For the text-containing cell, return its midpoint in (X, Y) coordinate format. 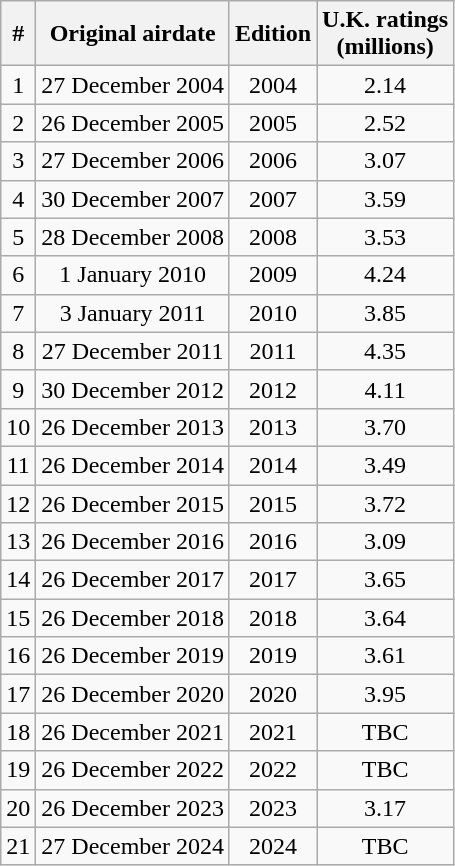
3.65 (386, 580)
26 December 2015 (133, 503)
30 December 2012 (133, 389)
2007 (272, 199)
13 (18, 542)
26 December 2020 (133, 694)
3.53 (386, 237)
26 December 2019 (133, 656)
1 January 2010 (133, 275)
19 (18, 770)
2021 (272, 732)
9 (18, 389)
2.52 (386, 123)
2006 (272, 161)
2016 (272, 542)
4.35 (386, 351)
26 December 2023 (133, 808)
2012 (272, 389)
2017 (272, 580)
11 (18, 465)
4.24 (386, 275)
26 December 2014 (133, 465)
2022 (272, 770)
18 (18, 732)
2005 (272, 123)
3.61 (386, 656)
2011 (272, 351)
26 December 2021 (133, 732)
26 December 2017 (133, 580)
2023 (272, 808)
2004 (272, 85)
4.11 (386, 389)
12 (18, 503)
2013 (272, 427)
3.17 (386, 808)
26 December 2005 (133, 123)
10 (18, 427)
28 December 2008 (133, 237)
2010 (272, 313)
27 December 2024 (133, 846)
U.K. ratings(millions) (386, 34)
16 (18, 656)
26 December 2013 (133, 427)
3 (18, 161)
2008 (272, 237)
3 January 2011 (133, 313)
3.09 (386, 542)
8 (18, 351)
# (18, 34)
1 (18, 85)
6 (18, 275)
26 December 2018 (133, 618)
17 (18, 694)
3.59 (386, 199)
2.14 (386, 85)
27 December 2004 (133, 85)
21 (18, 846)
14 (18, 580)
27 December 2006 (133, 161)
26 December 2016 (133, 542)
2020 (272, 694)
Edition (272, 34)
2 (18, 123)
30 December 2007 (133, 199)
7 (18, 313)
3.85 (386, 313)
3.64 (386, 618)
5 (18, 237)
4 (18, 199)
26 December 2022 (133, 770)
3.07 (386, 161)
Original airdate (133, 34)
2009 (272, 275)
2019 (272, 656)
3.72 (386, 503)
2018 (272, 618)
2014 (272, 465)
3.49 (386, 465)
20 (18, 808)
3.70 (386, 427)
15 (18, 618)
27 December 2011 (133, 351)
3.95 (386, 694)
2024 (272, 846)
2015 (272, 503)
